From the cell containing the given text, extract its center point as [X, Y] coordinate. 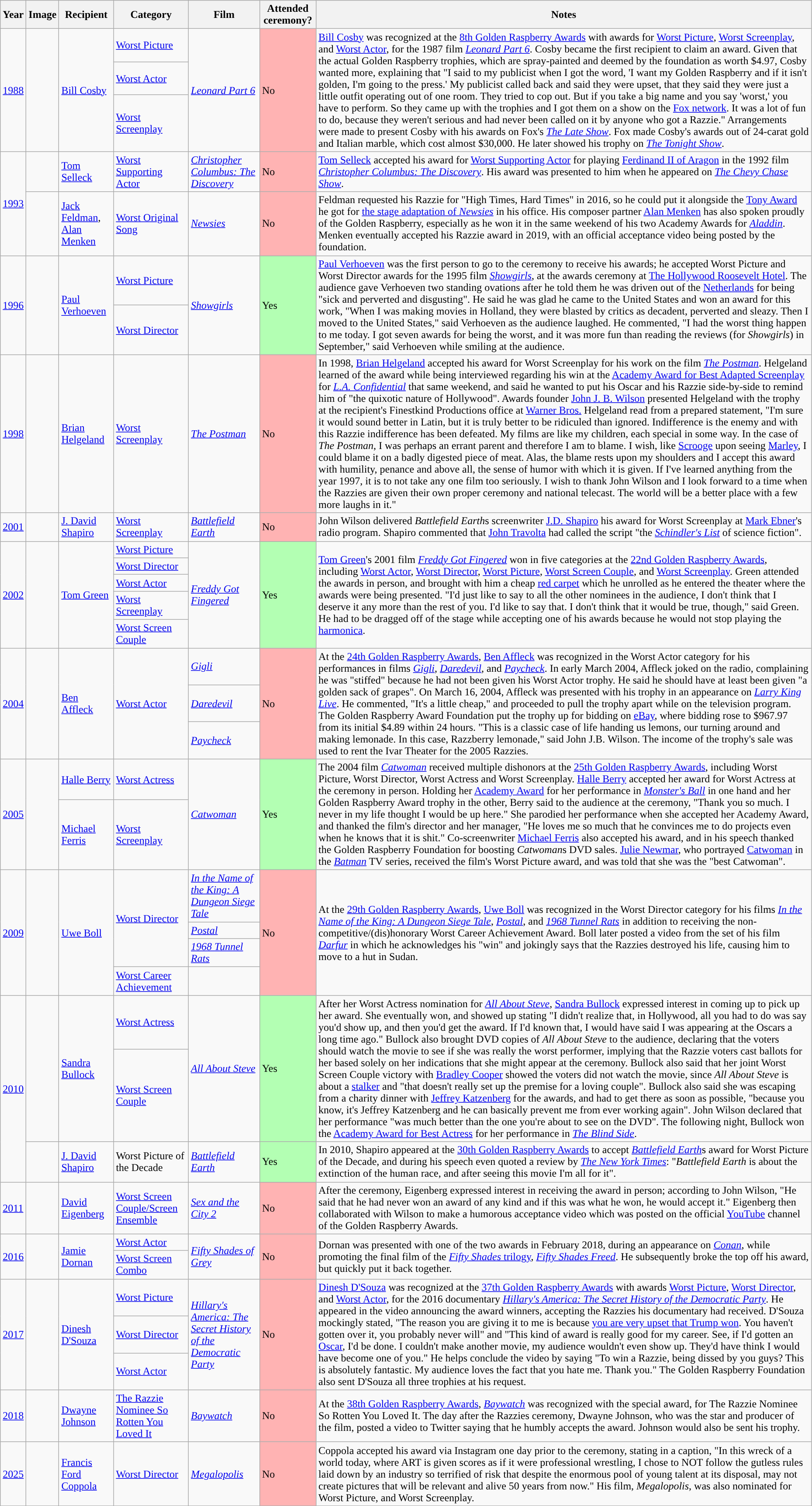
2010 [13, 1088]
Bill Cosby [86, 90]
David Eigenberg [86, 1208]
1988 [13, 90]
Showgirls [225, 305]
In the Name of the King: A Dungeon Siege Tale [225, 896]
Catwoman [225, 815]
Category [151, 15]
Worst Career Achievement [151, 981]
Notes [564, 15]
Image [43, 15]
1968 Tunnel Rats [225, 953]
Recipient [86, 15]
Film [225, 15]
Christopher Columbus: The Discovery [225, 172]
Freddy Got Fingered [225, 594]
2009 [13, 933]
Brian Helgeland [86, 434]
The Razzie Nominee So Rotten You Loved It [151, 1416]
Newsies [225, 224]
1998 [13, 434]
Dinesh D'Souza [86, 1334]
2001 [13, 527]
2005 [13, 815]
Dwayne Johnson [86, 1416]
Jack Feldman, Alan Menken [86, 224]
1996 [13, 305]
Worst Screen Combo [151, 1265]
Uwe Boll [86, 933]
Tom Green [86, 594]
Leonard Part 6 [225, 90]
Worst Supporting Actor [151, 172]
Gigli [225, 667]
2004 [13, 704]
Baywatch [225, 1416]
Francis Ford Coppola [86, 1474]
Worst Screen Couple/Screen Ensemble [151, 1208]
All About Steve [225, 1068]
Postal [225, 930]
Jamie Dornan [86, 1256]
Sex and the City 2 [225, 1208]
Attended ceremony? [287, 15]
Sandra Bullock [86, 1068]
Megalopolis [225, 1474]
2017 [13, 1334]
2011 [13, 1208]
1993 [13, 204]
2002 [13, 594]
Daredevil [225, 703]
2016 [13, 1256]
Ben Affleck [86, 704]
Tom Selleck [86, 172]
The Postman [225, 434]
2025 [13, 1474]
Paycheck [225, 741]
Fifty Shades of Grey [225, 1256]
Paul Verhoeven [86, 305]
Hillary's America: The Secret History of the Democratic Party [225, 1334]
2018 [13, 1416]
Michael Ferris [86, 835]
Halle Berry [86, 780]
Worst Picture of the Decade [151, 1162]
Worst Original Song [151, 224]
Year [13, 15]
